Locate the cell with the specified text and output its [x, y] center coordinate. 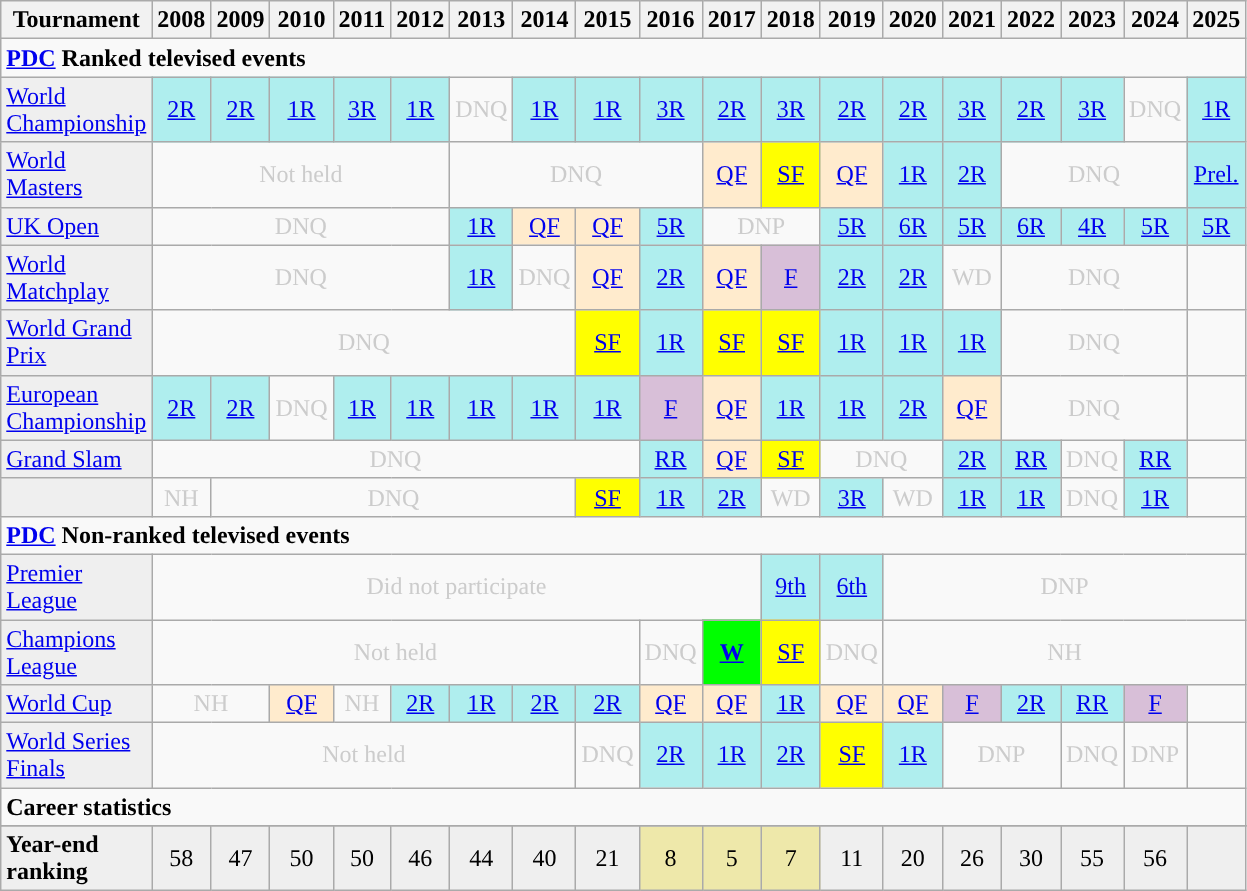
44 [482, 858]
World Series Finals [76, 756]
Tournament [76, 20]
46 [420, 858]
56 [1156, 858]
2014 [544, 20]
9th [790, 586]
40 [544, 858]
Career statistics [624, 807]
7 [790, 858]
2025 [1216, 20]
2016 [670, 20]
2020 [912, 20]
21 [608, 858]
2012 [420, 20]
26 [972, 858]
W [732, 652]
Did not participate [456, 586]
58 [182, 858]
PDC Ranked televised events [624, 58]
Year-end ranking [76, 858]
2015 [608, 20]
UK Open [76, 226]
6th [852, 586]
5 [732, 858]
4R [1092, 226]
World Championship [76, 110]
2021 [972, 20]
30 [1030, 858]
55 [1092, 858]
2017 [732, 20]
2023 [1092, 20]
2013 [482, 20]
Grand Slam [76, 459]
PDC Non-ranked televised events [624, 535]
20 [912, 858]
2022 [1030, 20]
European Championship [76, 408]
World Matchplay [76, 278]
11 [852, 858]
2018 [790, 20]
2008 [182, 20]
47 [240, 858]
2019 [852, 20]
Prel. [1216, 174]
2024 [1156, 20]
Premier League [76, 586]
2010 [302, 20]
2011 [362, 20]
World Masters [76, 174]
World Grand Prix [76, 342]
2009 [240, 20]
8 [670, 858]
Champions League [76, 652]
World Cup [76, 704]
